Pinpoint the cell where the given text exists, returning its (x, y) midpoint coordinate. 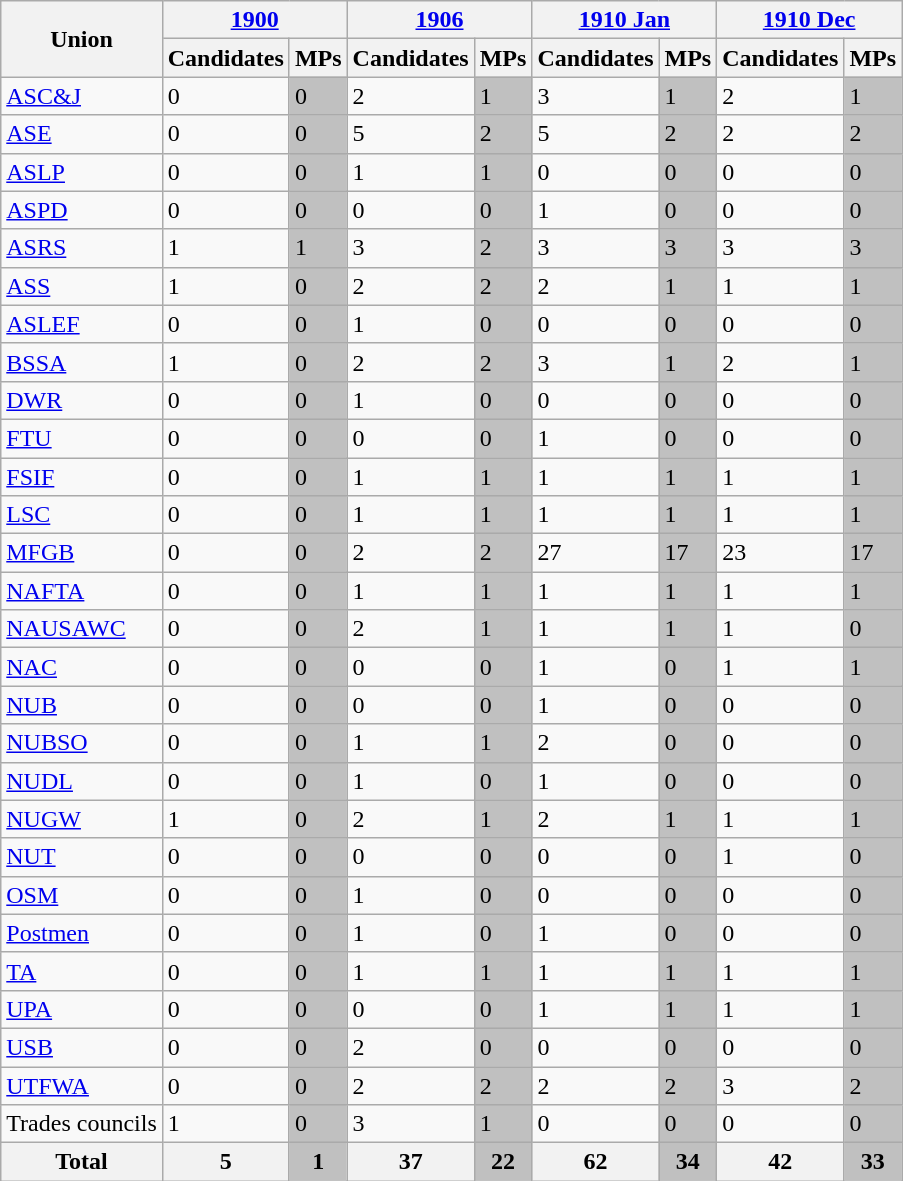
42 (780, 1162)
34 (688, 1162)
NAFTA (82, 591)
NAUSAWC (82, 629)
NAC (82, 667)
Postmen (82, 933)
USB (82, 1047)
BSSA (82, 362)
NUGW (82, 819)
NUB (82, 705)
FTU (82, 438)
FSIF (82, 477)
1900 (254, 20)
UPA (82, 1009)
62 (596, 1162)
27 (596, 553)
ASLEF (82, 324)
LSC (82, 515)
NUDL (82, 781)
NUT (82, 857)
ASC&J (82, 96)
1910 Jan (624, 20)
DWR (82, 400)
ASRS (82, 248)
1910 Dec (810, 20)
TA (82, 971)
Total (82, 1162)
Union (82, 39)
33 (873, 1162)
22 (503, 1162)
OSM (82, 895)
NUBSO (82, 743)
1906 (440, 20)
ASLP (82, 172)
UTFWA (82, 1085)
ASPD (82, 210)
ASS (82, 286)
ASE (82, 134)
37 (410, 1162)
Trades councils (82, 1124)
MFGB (82, 553)
23 (780, 553)
